Identify which cell holds the provided text, then report its (X, Y) central coordinate. 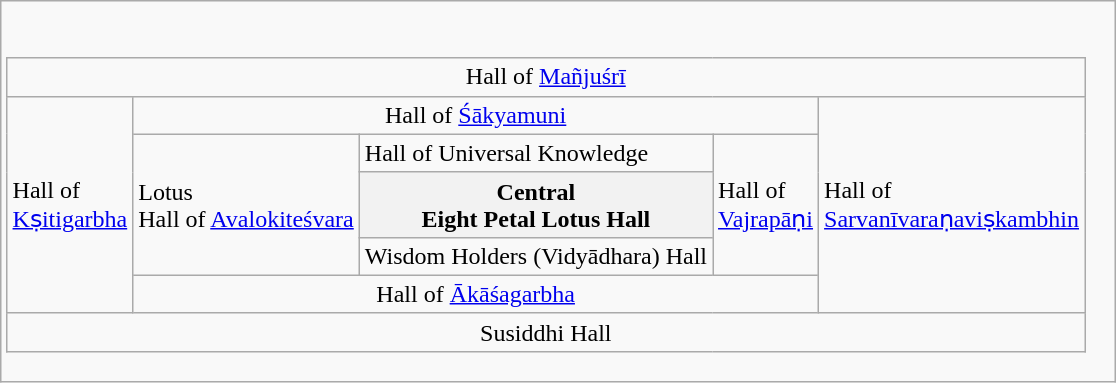
Wisdom Holders (Vidyādhara) Hall (536, 256)
Hall of Universal Knowledge (536, 153)
Hall of Mañjuśrī (546, 77)
Hall ofKṣitigarbha (70, 204)
Hall ofSarvanīvaraṇaviṣkambhin (952, 204)
Hall ofVajrapāṇi (766, 204)
Susiddhi Hall (546, 332)
LotusHall of Avalokiteśvara (246, 204)
Hall of Śākyamuni (476, 115)
Hall of Ākāśagarbha (476, 294)
CentralEight Petal Lotus Hall (536, 204)
